Find where the given text appears and provide that cell's center as [X, Y] coordinate. 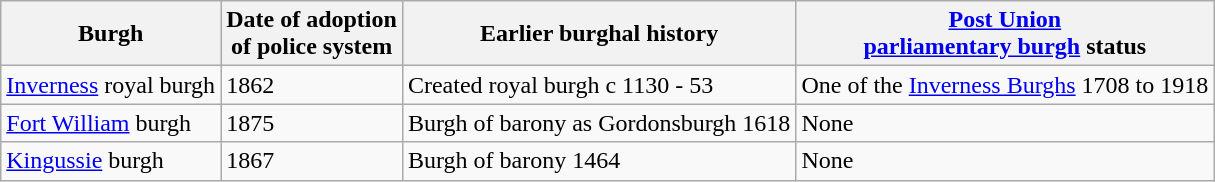
Date of adoption of police system [312, 34]
Burgh of barony 1464 [598, 161]
Burgh of barony as Gordonsburgh 1618 [598, 123]
One of the Inverness Burghs 1708 to 1918 [1005, 85]
Created royal burgh c 1130 - 53 [598, 85]
Fort William burgh [111, 123]
Kingussie burgh [111, 161]
1862 [312, 85]
Post Union parliamentary burgh status [1005, 34]
1875 [312, 123]
1867 [312, 161]
Burgh [111, 34]
Earlier burghal history [598, 34]
Inverness royal burgh [111, 85]
